Capture the cell that displays the provided text and extract its (x, y) central coordinate. 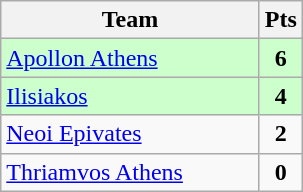
6 (280, 58)
Ilisiakos (130, 96)
0 (280, 172)
Thriamvos Athens (130, 172)
2 (280, 134)
Neoi Epivates (130, 134)
4 (280, 96)
Team (130, 20)
Apollon Athens (130, 58)
Pts (280, 20)
